Identify which cell holds the provided text, then report its (X, Y) central coordinate. 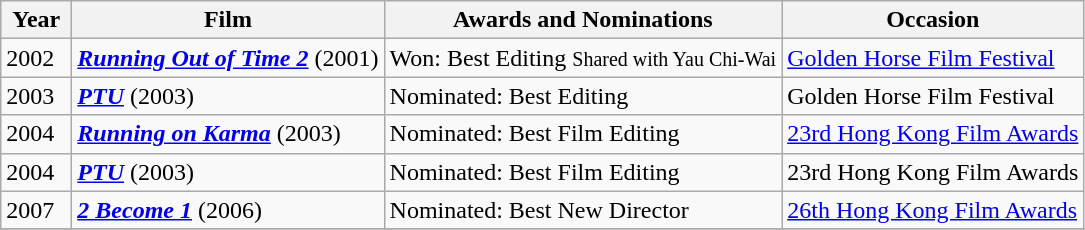
2003 (36, 96)
Film (228, 20)
Year (36, 20)
26th Hong Kong Film Awards (933, 210)
2002 (36, 58)
Occasion (933, 20)
Won: Best Editing Shared with Yau Chi-Wai (583, 58)
2 Become 1 (2006) (228, 210)
Nominated: Best Editing (583, 96)
Nominated: Best New Director (583, 210)
Running Out of Time 2 (2001) (228, 58)
Running on Karma (2003) (228, 134)
Awards and Nominations (583, 20)
2007 (36, 210)
